For the text-containing cell, return its midpoint in [x, y] coordinate format. 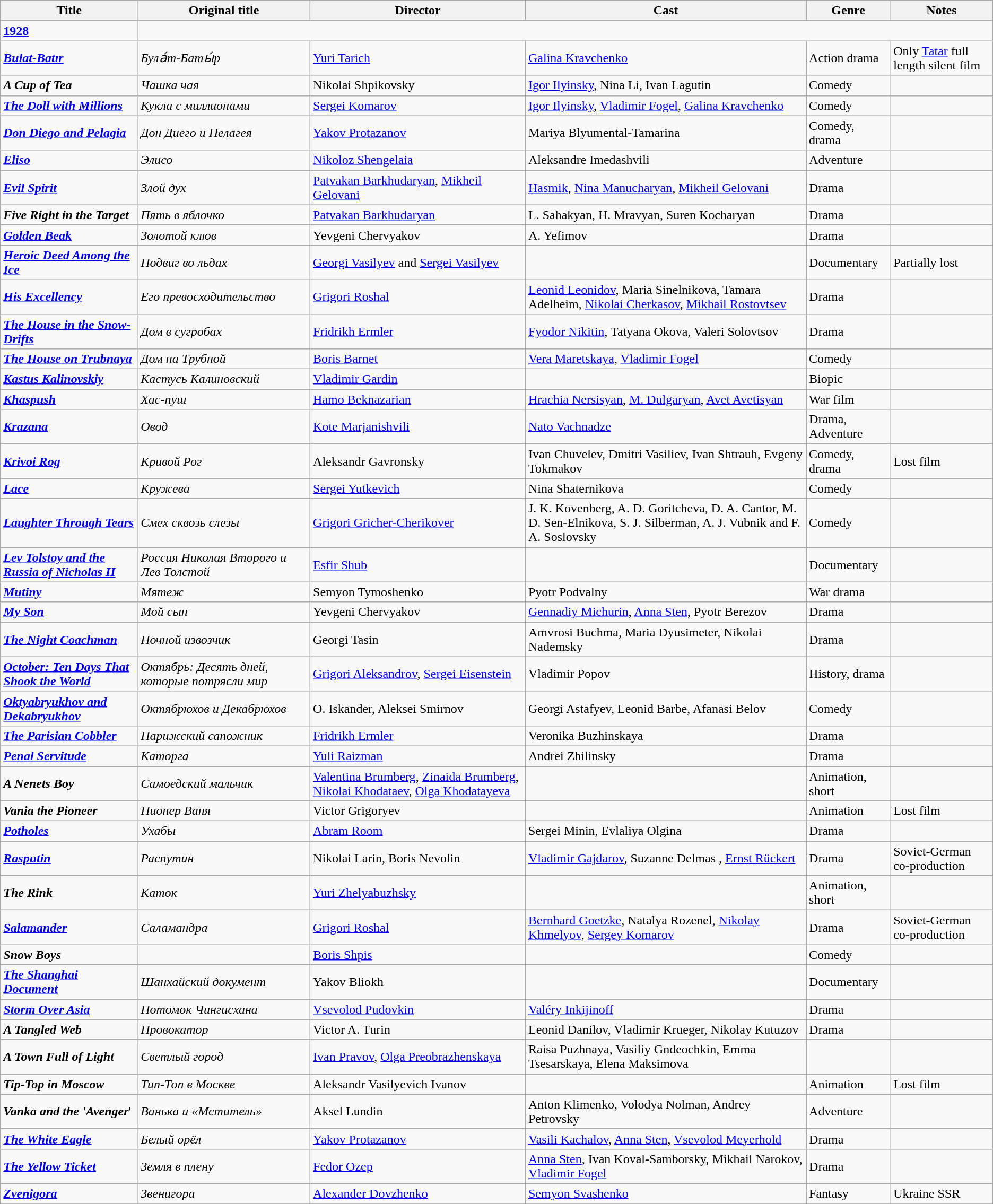
Abram Room [418, 831]
Gennadiy Michurin, Anna Sten, Pyotr Berezov [665, 612]
Nato Vachnadze [665, 426]
Парижский сапожник [224, 736]
Дон Диего и Пелагея [224, 133]
Nikolai Shpikovsky [418, 85]
His Excellency [69, 297]
Zvenigora [69, 1193]
Igor Ilyinsky, Vladimir Fogel, Galina Kravchenko [665, 106]
Lace [69, 488]
Patvakan Barkhudaryan [418, 215]
Georgi Vasilyev and Sergei Vasilyev [418, 262]
Biopic [849, 379]
Yuri Zhelyabuzhsky [418, 893]
Кружева [224, 488]
Kote Marjanishvili [418, 426]
Only Tatar full length silent film [942, 58]
Semyon Svashenko [665, 1193]
Vania the Pioneer [69, 811]
Georgi Astafyev, Leonid Barbe, Afanasi Belov [665, 709]
Кукла с миллионами [224, 106]
Krivoi Rog [69, 461]
Title [69, 11]
Evil Spirit [69, 188]
Esfir Shub [418, 564]
Aleksandre Imedashvili [665, 160]
Valéry Inkijinoff [665, 1009]
A Tangled Web [69, 1029]
A Cup of Tea [69, 85]
War drama [849, 592]
Золотой клюв [224, 235]
Bernhard Goetzke, Natalya Rozenel, Nikolay Khmelyov, Sergey Komarov [665, 927]
Aleksandr Gavronsky [418, 461]
Саламандра [224, 927]
Ukraine SSR [942, 1193]
History, drama [849, 674]
Ванька и «Мститель» [224, 1112]
Vanka and the 'Avenger' [69, 1112]
Veronika Buzhinskaya [665, 736]
Georgi Tasin [418, 640]
Була́т-Баты́р [224, 58]
Grigori Gricher-Cherikover [418, 523]
Potholes [69, 831]
Heroic Deed Among the Ice [69, 262]
Чашка чая [224, 85]
Genre [849, 11]
Anton Klimenko, Volodya Nolman, Andrey Petrovsky [665, 1112]
Rasputin [69, 858]
Pyotr Podvalny [665, 592]
Кривой Рог [224, 461]
Тип-Топ в Москве [224, 1084]
Aleksandr Vasilyevich Ivanov [418, 1084]
Самоедский мальчик [224, 783]
Подвиг во льдах [224, 262]
Ухабы [224, 831]
Boris Barnet [418, 359]
Ночной извозчик [224, 640]
The Shanghai Document [69, 982]
Мой сын [224, 612]
Fantasy [849, 1193]
Hasmik, Nina Manucharyan, Mikheil Gelovani [665, 188]
Krazana [69, 426]
Каторга [224, 756]
Потомок Чингисхана [224, 1009]
Aksel Lundin [418, 1112]
The Night Coachman [69, 640]
Salamander [69, 927]
A. Yefimov [665, 235]
Leonid Leonidov, Maria Sinelnikova, Tamara Adelheim, Nikolai Cherkasov, Mikhail Rostovtsev [665, 297]
Victor Grigoryev [418, 811]
Partially lost [942, 262]
Sergei Yutkevich [418, 488]
Tip-Top in Moscow [69, 1084]
Galina Kravchenko [665, 58]
Смех сквозь слезы [224, 523]
The Parisian Cobbler [69, 736]
Ivan Chuvelev, Dmitri Vasiliev, Ivan Shtrauh, Evgeny Tokmakov [665, 461]
Original title [224, 11]
Провокатор [224, 1029]
Oktyabryukhov and Dekabryukhov [69, 709]
Mariya Blyumental-Tamarina [665, 133]
Raisa Puzhnaya, Vasiliy Gndeochkin, Emma Tsesarskaya, Elena Maksimova [665, 1057]
Anna Sten, Ivan Koval-Samborsky, Mikhail Narokov, Vladimir Fogel [665, 1166]
My Son [69, 612]
Hrachia Nersisyan, M. Dulgaryan, Avet Avetisyan [665, 399]
Action drama [849, 58]
Laughter Through Tears [69, 523]
Victor A. Turin [418, 1029]
Bulat-Batır [69, 58]
Дом на Трубной [224, 359]
Leonid Danilov, Vladimir Krueger, Nikolay Kutuzov [665, 1029]
Октябрь: Десять дней, которые потрясли мир [224, 674]
Кастусь Калиновский [224, 379]
The Yellow Ticket [69, 1166]
Vsevolod Pudovkin [418, 1009]
Дом в сугробах [224, 331]
A Nenets Boy [69, 783]
Amvrosi Buchma, Maria Dyusimeter, Nikolai Nademsky [665, 640]
The Rink [69, 893]
Yuli Raizman [418, 756]
Semyon Tymoshenko [418, 592]
Овод [224, 426]
Boris Shpis [418, 955]
Пять в яблочко [224, 215]
The Doll with Millions [69, 106]
Storm Over Asia [69, 1009]
The House on Trubnaya [69, 359]
Пионер Ваня [224, 811]
Andrei Zhilinsky [665, 756]
Fyodor Nikitin, Tatyana Okova, Valeri Solovtsov [665, 331]
Penal Servitude [69, 756]
Don Diego and Pelagia [69, 133]
1928 [69, 31]
Cast [665, 11]
Элисо [224, 160]
Шанхайский документ [224, 982]
Alexander Dovzhenko [418, 1193]
Igor Ilyinsky, Nina Li, Ivan Lagutin [665, 85]
Nikolai Larin, Boris Nevolin [418, 858]
Ivan Pravov, Olga Preobrazhenskaya [418, 1057]
Notes [942, 11]
Snow Boys [69, 955]
Sergei Komarov [418, 106]
Vladimir Gardin [418, 379]
Khaspush [69, 399]
War film [849, 399]
Drama, Adventure [849, 426]
Мятеж [224, 592]
Vladimir Popov [665, 674]
Lev Tolstoy and the Russia of Nicholas II [69, 564]
Sergei Minin, Evlaliya Olgina [665, 831]
Светлый город [224, 1057]
Eliso [69, 160]
Земля в плену [224, 1166]
Nikoloz Shengelaia [418, 160]
Vasili Kachalov, Anna Sten, Vsevolod Meyerhold [665, 1139]
Vladimir Gajdarov, Suzanne Delmas , Ernst Rückert [665, 858]
Yuri Tarich [418, 58]
Распутин [224, 858]
Звeнигopа [224, 1193]
Vera Maretskaya, Vladimir Fogel [665, 359]
Fedor Ozep [418, 1166]
Yakov Bliokh [418, 982]
The House in the Snow-Drifts [69, 331]
Valentina Brumberg, Zinaida Brumberg, Nikolai Khodataev, Olga Khodatayeva [418, 783]
Октябрюхов и Декабрюхов [224, 709]
The White Eagle [69, 1139]
Хас-пуш [224, 399]
Director [418, 11]
Mutiny [69, 592]
Five Right in the Target [69, 215]
Белый орёл [224, 1139]
J. K. Kovenberg, A. D. Goritcheva, D. A. Cantor, M. D. Sen-Elnikova, S. J. Silberman, A. J. Vubnik and F. A. Soslovsky [665, 523]
October: Ten Days That Shook the World [69, 674]
Golden Beak [69, 235]
Россия Николая Второго и Лев Толстой [224, 564]
Его превосходительство [224, 297]
Kastus Kalinovskiy [69, 379]
Hamo Beknazarian [418, 399]
Каток [224, 893]
O. Iskander, Aleksei Smirnov [418, 709]
Злой дух [224, 188]
A Town Full of Light [69, 1057]
Grigori Aleksandrov, Sergei Eisenstein [418, 674]
L. Sahakyan, H. Mravyan, Suren Kocharyan [665, 215]
Nina Shaternikova [665, 488]
Patvakan Barkhudaryan, Mikheil Gelovani [418, 188]
